Return the [x, y] coordinate for the center point of the cell that contains the specified text.  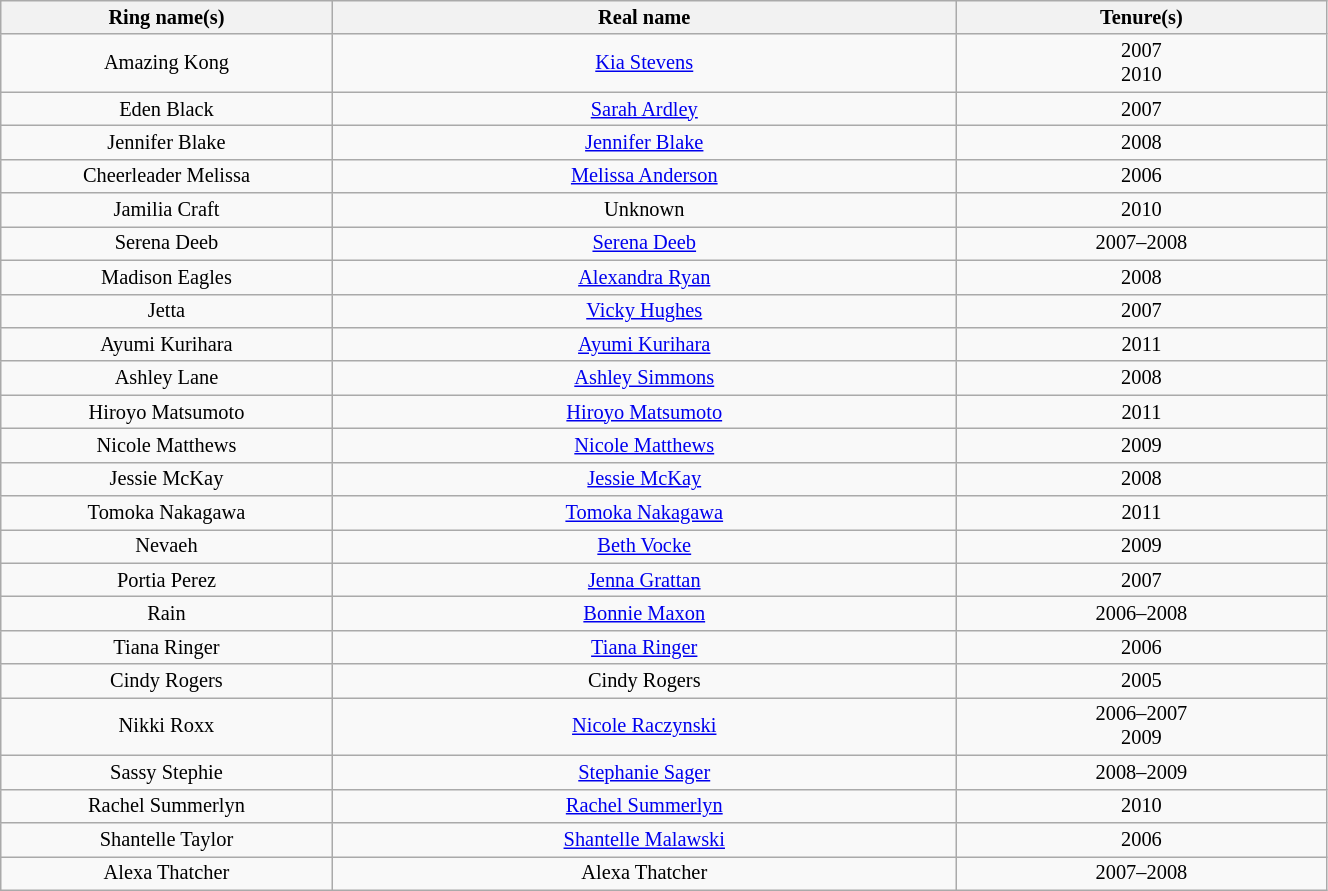
Jetta [166, 311]
Shantelle Taylor [166, 839]
2008–2009 [1141, 772]
Nicole Raczynski [644, 726]
Melissa Anderson [644, 176]
Beth Vocke [644, 546]
Jamilia Craft [166, 210]
Sarah Ardley [644, 109]
Nevaeh [166, 546]
Sassy Stephie [166, 772]
Ashley Lane [166, 378]
2005 [1141, 681]
2006–2008 [1141, 613]
20072010 [1141, 63]
Real name [644, 17]
Madison Eagles [166, 277]
Ring name(s) [166, 17]
2006–20072009 [1141, 726]
Bonnie Maxon [644, 613]
Eden Black [166, 109]
Alexandra Ryan [644, 277]
Kia Stevens [644, 63]
Jenna Grattan [644, 580]
Shantelle Malawski [644, 839]
Nikki Roxx [166, 726]
Amazing Kong [166, 63]
Rain [166, 613]
Tenure(s) [1141, 17]
Ashley Simmons [644, 378]
Portia Perez [166, 580]
Stephanie Sager [644, 772]
Vicky Hughes [644, 311]
Unknown [644, 210]
Cheerleader Melissa [166, 176]
